Provide the [X, Y] coordinate of the cell's center where the given text is located.  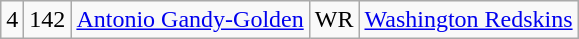
WR [334, 20]
Washington Redskins [468, 20]
4 [12, 20]
142 [48, 20]
Antonio Gandy-Golden [190, 20]
